Extract the [x, y] coordinate from the center of the cell holding the provided text.  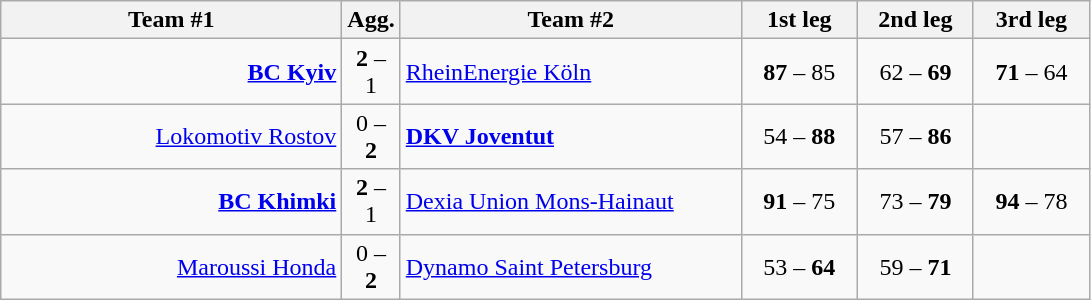
87 – 85 [799, 72]
94 – 78 [1031, 202]
Agg. [371, 20]
91 – 75 [799, 202]
Team #1 [172, 20]
73 – 79 [915, 202]
RheinEnergie Köln [570, 72]
2nd leg [915, 20]
53 – 64 [799, 266]
Dexia Union Mons-Hainaut [570, 202]
Lokomotiv Rostov [172, 136]
Maroussi Honda [172, 266]
59 – 71 [915, 266]
54 – 88 [799, 136]
3rd leg [1031, 20]
57 – 86 [915, 136]
BC Khimki [172, 202]
DKV Joventut [570, 136]
71 – 64 [1031, 72]
Dynamo Saint Petersburg [570, 266]
62 – 69 [915, 72]
Team #2 [570, 20]
BC Kyiv [172, 72]
1st leg [799, 20]
